Identify which cell holds the provided text, then report its (X, Y) central coordinate. 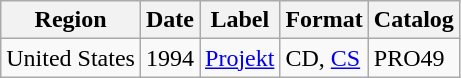
1994 (170, 58)
Label (240, 20)
United States (71, 58)
Catalog (414, 20)
Region (71, 20)
Projekt (240, 58)
CD, CS (324, 58)
PRO49 (414, 58)
Format (324, 20)
Date (170, 20)
